For the text-containing cell, return its midpoint in (x, y) coordinate format. 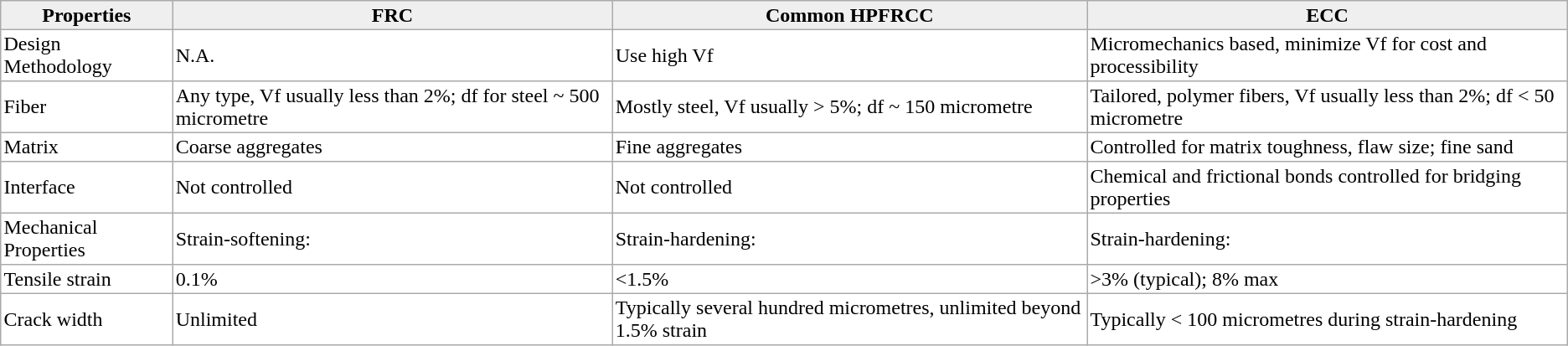
Interface (87, 188)
0.1% (392, 279)
Coarse aggregates (392, 147)
Strain-softening: (392, 239)
Fine aggregates (849, 147)
Properties (87, 15)
ECC (1328, 15)
Mostly steel, Vf usually > 5%; df ~ 150 micrometre (849, 107)
Crack width (87, 319)
Tensile strain (87, 279)
Design Methodology (87, 55)
N.A. (392, 55)
Tailored, polymer fibers, Vf usually less than 2%; df < 50 micrometre (1328, 107)
>3% (typical); 8% max (1328, 279)
Controlled for matrix toughness, flaw size; fine sand (1328, 147)
Common HPFRCC (849, 15)
Any type, Vf usually less than 2%; df for steel ~ 500 micrometre (392, 107)
FRC (392, 15)
Use high Vf (849, 55)
Chemical and frictional bonds controlled for bridging properties (1328, 188)
Mechanical Properties (87, 239)
Micromechanics based, minimize Vf for cost and processibility (1328, 55)
Unlimited (392, 319)
Typically < 100 micrometres during strain-hardening (1328, 319)
Fiber (87, 107)
Typically several hundred micrometres, unlimited beyond 1.5% strain (849, 319)
Matrix (87, 147)
<1.5% (849, 279)
